Pinpoint the cell where the given text exists, returning its (x, y) midpoint coordinate. 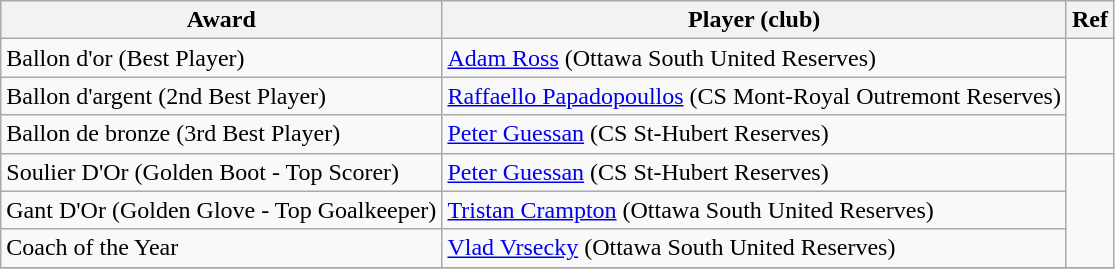
Ref (1090, 20)
Award (222, 20)
Coach of the Year (222, 248)
Player (club) (754, 20)
Vlad Vrsecky (Ottawa South United Reserves) (754, 248)
Tristan Crampton (Ottawa South United Reserves) (754, 210)
Ballon d'argent (2nd Best Player) (222, 96)
Adam Ross (Ottawa South United Reserves) (754, 58)
Ballon de bronze (3rd Best Player) (222, 134)
Soulier D'Or (Golden Boot - Top Scorer) (222, 172)
Raffaello Papadopoullos (CS Mont-Royal Outremont Reserves) (754, 96)
Gant D'Or (Golden Glove - Top Goalkeeper) (222, 210)
Ballon d'or (Best Player) (222, 58)
